Search for the cell housing the specified text and yield its (X, Y) center coordinate. 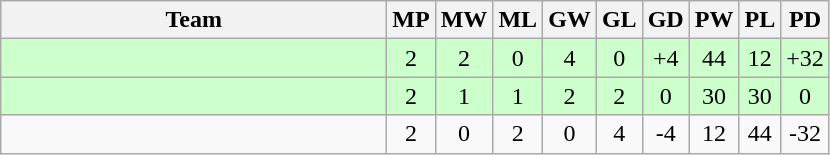
MP (411, 20)
-4 (666, 134)
PL (760, 20)
Team (194, 20)
GL (619, 20)
-32 (806, 134)
+32 (806, 58)
PW (714, 20)
GD (666, 20)
PD (806, 20)
GW (570, 20)
ML (518, 20)
MW (464, 20)
+4 (666, 58)
